Identify which cell holds the provided text, then report its (X, Y) central coordinate. 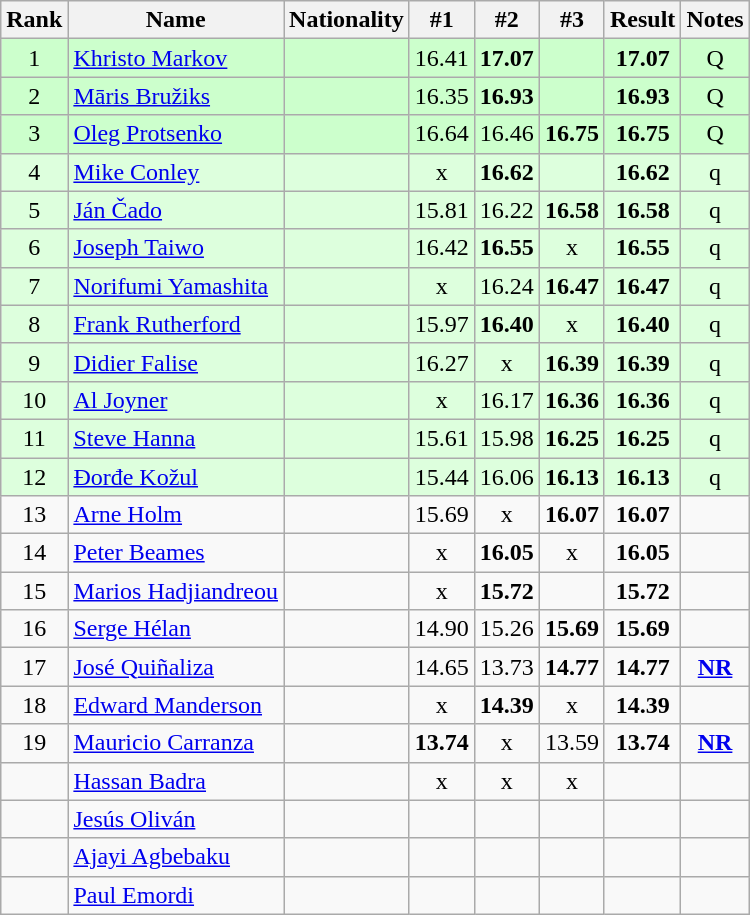
13.73 (506, 667)
15.98 (506, 438)
José Quiñaliza (176, 667)
16 (34, 629)
16.27 (442, 362)
4 (34, 172)
13.59 (572, 743)
Result (642, 20)
5 (34, 210)
13 (34, 515)
14.65 (442, 667)
15 (34, 591)
Hassan Badra (176, 781)
Edward Manderson (176, 705)
16.22 (506, 210)
Nationality (347, 20)
Arne Holm (176, 515)
16.24 (506, 286)
Rank (34, 20)
15.81 (442, 210)
Notes (715, 20)
Đorđe Kožul (176, 477)
Norifumi Yamashita (176, 286)
Māris Bružiks (176, 96)
Al Joyner (176, 400)
9 (34, 362)
2 (34, 96)
6 (34, 248)
Mauricio Carranza (176, 743)
18 (34, 705)
Khristo Markov (176, 58)
16.42 (442, 248)
Name (176, 20)
16.17 (506, 400)
10 (34, 400)
15.97 (442, 324)
16.64 (442, 134)
15.26 (506, 629)
Ajayi Agbebaku (176, 857)
Mike Conley (176, 172)
Joseph Taiwo (176, 248)
16.35 (442, 96)
11 (34, 438)
Jesús Oliván (176, 819)
17 (34, 667)
12 (34, 477)
Paul Emordi (176, 895)
8 (34, 324)
3 (34, 134)
#3 (572, 20)
16.06 (506, 477)
Marios Hadjiandreou (176, 591)
Serge Hélan (176, 629)
Ján Čado (176, 210)
Peter Beames (176, 553)
Frank Rutherford (176, 324)
Didier Falise (176, 362)
19 (34, 743)
16.46 (506, 134)
#2 (506, 20)
#1 (442, 20)
15.44 (442, 477)
1 (34, 58)
14.90 (442, 629)
Oleg Protsenko (176, 134)
7 (34, 286)
16.41 (442, 58)
Steve Hanna (176, 438)
14 (34, 553)
15.61 (442, 438)
